Extract the (x, y) coordinate from the center of the cell holding the provided text.  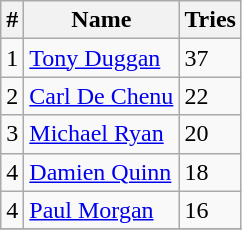
2 (12, 96)
37 (210, 58)
Carl De Chenu (102, 96)
Name (102, 20)
Damien Quinn (102, 172)
1 (12, 58)
Tony Duggan (102, 58)
Tries (210, 20)
3 (12, 134)
# (12, 20)
20 (210, 134)
22 (210, 96)
18 (210, 172)
16 (210, 210)
Michael Ryan (102, 134)
Paul Morgan (102, 210)
